Identify which cell holds the provided text, then report its (X, Y) central coordinate. 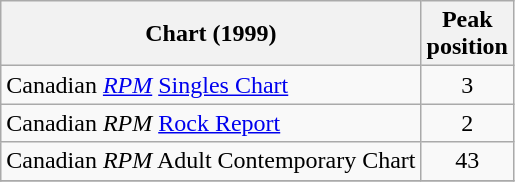
Canadian RPM Adult Contemporary Chart (211, 161)
43 (467, 161)
Chart (1999) (211, 34)
Peakposition (467, 34)
Canadian RPM Singles Chart (211, 85)
2 (467, 123)
3 (467, 85)
Canadian RPM Rock Report (211, 123)
